Output the (x, y) coordinate of the center of the cell containing the given text.  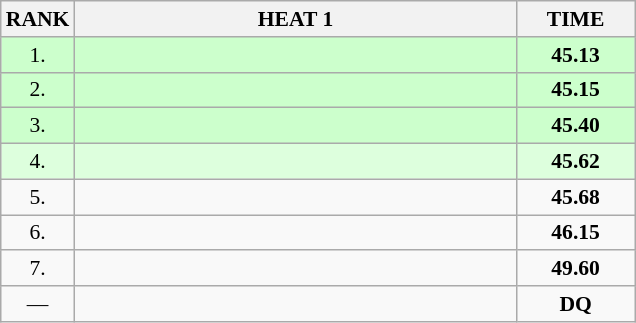
TIME (576, 19)
6. (38, 233)
2. (38, 90)
HEAT 1 (295, 19)
RANK (38, 19)
45.62 (576, 162)
— (38, 304)
46.15 (576, 233)
3. (38, 126)
1. (38, 55)
45.68 (576, 197)
45.13 (576, 55)
4. (38, 162)
DQ (576, 304)
45.15 (576, 90)
49.60 (576, 269)
45.40 (576, 126)
7. (38, 269)
5. (38, 197)
